Scan for the cell matching the given text and deliver its (x, y) coordinate at center. 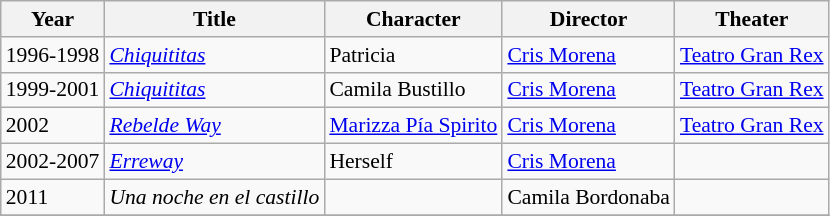
Patricia (413, 55)
Marizza Pía Spirito (413, 126)
Director (588, 19)
Year (53, 19)
Camila Bustillo (413, 90)
Erreway (214, 162)
Theater (752, 19)
Title (214, 19)
Herself (413, 162)
2011 (53, 197)
2002-2007 (53, 162)
Una noche en el castillo (214, 197)
Character (413, 19)
2002 (53, 126)
1996-1998 (53, 55)
Camila Bordonaba (588, 197)
Rebelde Way (214, 126)
1999-2001 (53, 90)
